Return the [X, Y] coordinate for the center point of the cell that contains the specified text.  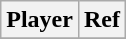
Player [40, 20]
Ref [102, 20]
